Scan for the cell matching the given text and deliver its (x, y) coordinate at center. 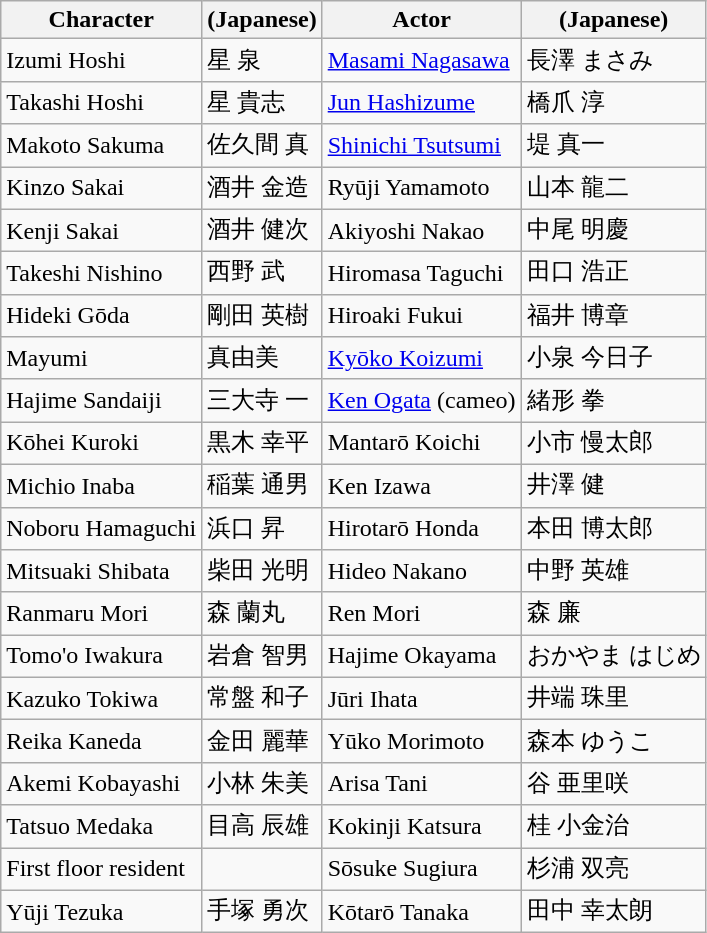
星 泉 (262, 60)
Mantarō Koichi (422, 444)
森 蘭丸 (262, 614)
Yūji Tezuka (102, 912)
Kōhei Kuroki (102, 444)
Akemi Kobayashi (102, 784)
酒井 金造 (262, 188)
Tatsuo Medaka (102, 826)
Yūko Morimoto (422, 742)
Actor (422, 20)
Michio Inaba (102, 486)
Shinichi Tsutsumi (422, 146)
真由美 (262, 358)
Hajime Okayama (422, 656)
堤 真一 (614, 146)
稲葉 通男 (262, 486)
小林 朱美 (262, 784)
柴田 光明 (262, 572)
Kōtarō Tanaka (422, 912)
小泉 今日子 (614, 358)
Hirotarō Honda (422, 528)
三大寺 一 (262, 400)
田中 幸太朗 (614, 912)
Hideo Nakano (422, 572)
Jūri Ihata (422, 698)
Kazuko Tokiwa (102, 698)
西野 武 (262, 274)
福井 博章 (614, 316)
Akiyoshi Nakao (422, 230)
Jun Hashizume (422, 102)
おかやま はじめ (614, 656)
Kinzo Sakai (102, 188)
酒井 健次 (262, 230)
手塚 勇次 (262, 912)
Kokinji Katsura (422, 826)
Hiroaki Fukui (422, 316)
Character (102, 20)
長澤 まさみ (614, 60)
剛田 英樹 (262, 316)
Ryūji Yamamoto (422, 188)
Kyōko Koizumi (422, 358)
目高 辰雄 (262, 826)
森 廉 (614, 614)
谷 亜里咲 (614, 784)
Ranmaru Mori (102, 614)
井澤 健 (614, 486)
Ren Mori (422, 614)
Arisa Tani (422, 784)
Makoto Sakuma (102, 146)
山本 龍二 (614, 188)
Tomo'o Iwakura (102, 656)
杉浦 双亮 (614, 870)
Hideki Gōda (102, 316)
Sōsuke Sugiura (422, 870)
Ken Ogata (cameo) (422, 400)
金田 麗華 (262, 742)
Mitsuaki Shibata (102, 572)
Mayumi (102, 358)
田口 浩正 (614, 274)
中野 英雄 (614, 572)
小市 慢太郎 (614, 444)
Takeshi Nishino (102, 274)
Hajime Sandaiji (102, 400)
Noboru Hamaguchi (102, 528)
First floor resident (102, 870)
緒形 拳 (614, 400)
Reika Kaneda (102, 742)
Kenji Sakai (102, 230)
橋爪 淳 (614, 102)
Takashi Hoshi (102, 102)
星 貴志 (262, 102)
岩倉 智男 (262, 656)
森本 ゆうこ (614, 742)
Izumi Hoshi (102, 60)
Masami Nagasawa (422, 60)
浜口 昇 (262, 528)
桂 小金治 (614, 826)
佐久間 真 (262, 146)
本田 博太郎 (614, 528)
井端 珠里 (614, 698)
黒木 幸平 (262, 444)
中尾 明慶 (614, 230)
Hiromasa Taguchi (422, 274)
Ken Izawa (422, 486)
常盤 和子 (262, 698)
